Find where the given text appears and provide that cell's center as (X, Y) coordinate. 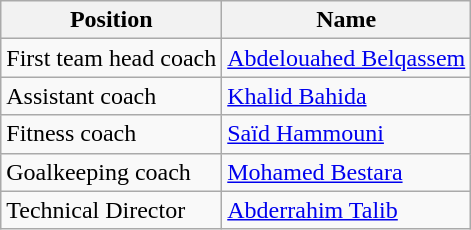
Fitness coach (112, 134)
Position (112, 20)
Name (346, 20)
First team head coach (112, 58)
Khalid Bahida (346, 96)
Saïd Hammouni (346, 134)
Abdelouahed Belqassem (346, 58)
Abderrahim Talib (346, 210)
Assistant coach (112, 96)
Technical Director (112, 210)
Mohamed Bestara (346, 172)
Goalkeeping coach (112, 172)
